Detect which cell encompasses the target text, then output its (x, y) center coordinate. 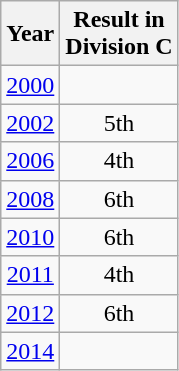
2014 (30, 351)
2000 (30, 85)
2012 (30, 313)
Year (30, 34)
2002 (30, 123)
Result inDivision C (119, 34)
2006 (30, 161)
2011 (30, 275)
2008 (30, 199)
2010 (30, 237)
5th (119, 123)
